Return (x, y) of the center of cell containing provided text 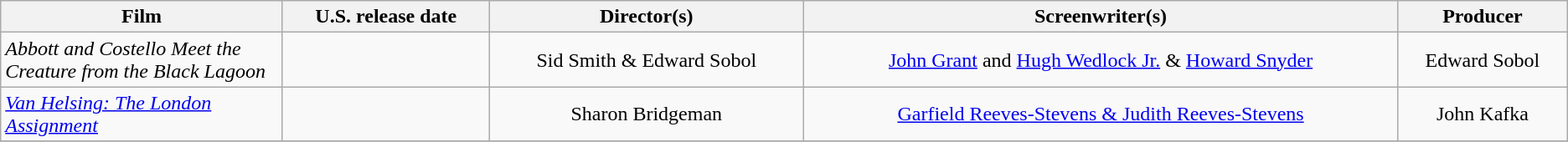
Sid Smith & Edward Sobol (647, 60)
Edward Sobol (1483, 60)
Film (142, 17)
Director(s) (647, 17)
Van Helsing: The London Assignment (142, 114)
U.S. release date (385, 17)
John Grant and Hugh Wedlock Jr. & Howard Snyder (1101, 60)
John Kafka (1483, 114)
Garfield Reeves-Stevens & Judith Reeves-Stevens (1101, 114)
Sharon Bridgeman (647, 114)
Screenwriter(s) (1101, 17)
Producer (1483, 17)
Abbott and Costello Meet the Creature from the Black Lagoon (142, 60)
